Provide the (x, y) coordinate of the cell's center where the given text is located.  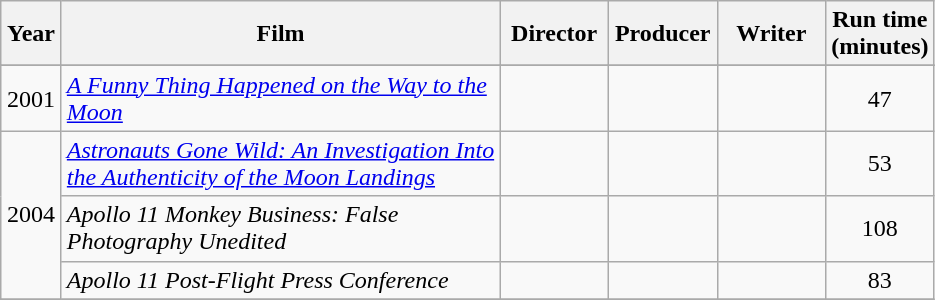
Writer (772, 34)
Film (280, 34)
Producer (662, 34)
Astronauts Gone Wild: An Investigation Into the Authenticity of the Moon Landings (280, 164)
83 (880, 280)
Apollo 11 Monkey Business: False Photography Unedited (280, 228)
108 (880, 228)
A Funny Thing Happened on the Way to the Moon (280, 98)
Year (32, 34)
47 (880, 98)
53 (880, 164)
Apollo 11 Post-Flight Press Conference (280, 280)
Run time (minutes) (880, 34)
2004 (32, 215)
Director (554, 34)
2001 (32, 98)
